Search for the cell housing the specified text and yield its (x, y) center coordinate. 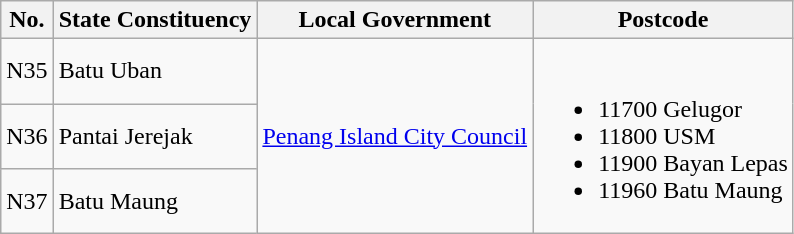
Batu Maung (155, 200)
Penang Island City Council (395, 136)
Pantai Jerejak (155, 136)
N35 (27, 72)
Batu Uban (155, 72)
11700 Gelugor11800 USM11900 Bayan Lepas11960 Batu Maung (664, 136)
Postcode (664, 20)
State Constituency (155, 20)
N36 (27, 136)
N37 (27, 200)
No. (27, 20)
Local Government (395, 20)
